Provide the [x, y] coordinate of the cell's center where the given text is located.  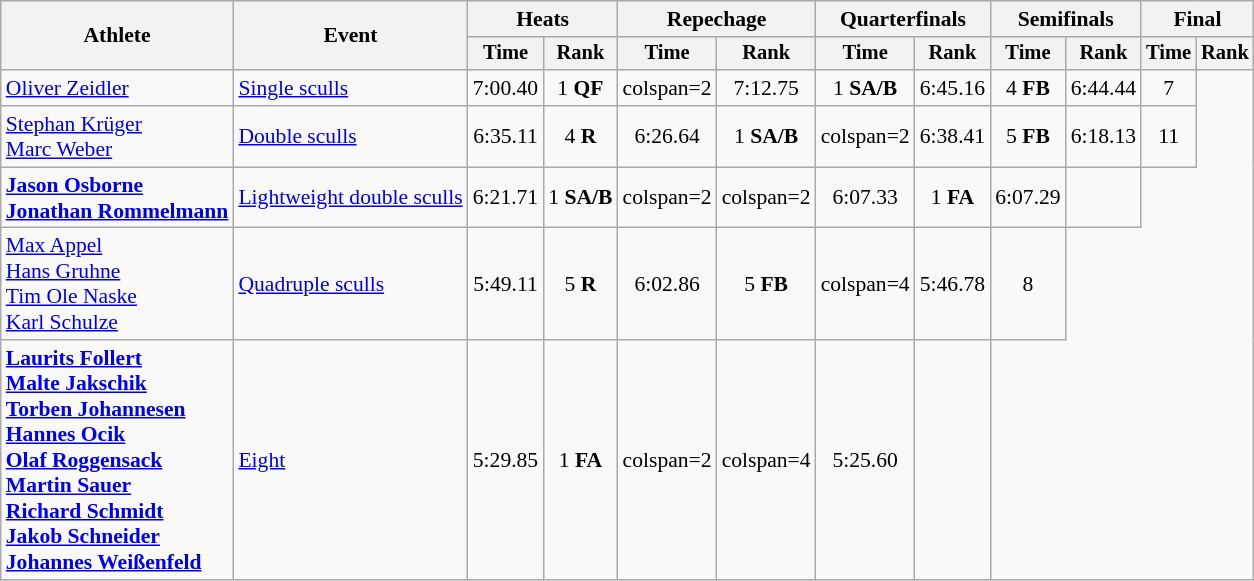
8 [1028, 284]
Double sculls [350, 136]
4 FB [1028, 88]
6:18.13 [1104, 136]
Stephan KrügerMarc Weber [118, 136]
6:35.11 [506, 136]
5:29.85 [506, 460]
5:46.78 [952, 284]
Eight [350, 460]
5:25.60 [866, 460]
Athlete [118, 36]
5:49.11 [506, 284]
1 QF [580, 88]
7:00.40 [506, 88]
6:38.41 [952, 136]
4 R [580, 136]
Max AppelHans GruhneTim Ole NaskeKarl Schulze [118, 284]
Quarterfinals [904, 19]
6:44.44 [1104, 88]
Jason OsborneJonathan Rommelmann [118, 198]
Lightweight double sculls [350, 198]
6:45.16 [952, 88]
Final [1197, 19]
6:07.33 [866, 198]
7 [1168, 88]
Laurits FollertMalte JakschikTorben JohannesenHannes OcikOlaf RoggensackMartin SauerRichard SchmidtJakob SchneiderJohannes Weißenfeld [118, 460]
Single sculls [350, 88]
Repechage [717, 19]
6:21.71 [506, 198]
Heats [543, 19]
6:26.64 [668, 136]
11 [1168, 136]
Quadruple sculls [350, 284]
7:12.75 [766, 88]
5 R [580, 284]
6:07.29 [1028, 198]
Semifinals [1066, 19]
Event [350, 36]
Oliver Zeidler [118, 88]
6:02.86 [668, 284]
